Search for the cell housing the specified text and yield its (x, y) center coordinate. 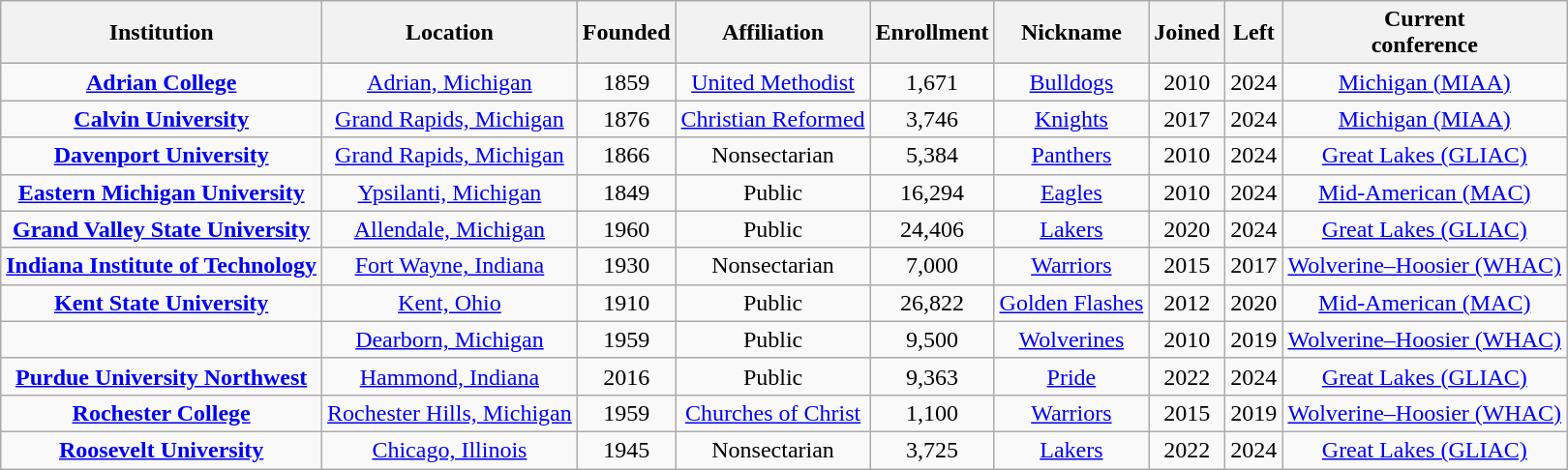
United Methodist (772, 82)
Allendale, Michigan (450, 229)
Founded (626, 33)
Kent State University (162, 303)
26,822 (932, 303)
24,406 (932, 229)
Rochester Hills, Michigan (450, 413)
Indiana Institute of Technology (162, 266)
Enrollment (932, 33)
Purdue University Northwest (162, 376)
1,100 (932, 413)
9,500 (932, 339)
Grand Valley State University (162, 229)
1960 (626, 229)
3,746 (932, 119)
2012 (1187, 303)
1930 (626, 266)
9,363 (932, 376)
Knights (1071, 119)
2016 (626, 376)
1876 (626, 119)
Calvin University (162, 119)
Wolverines (1071, 339)
Christian Reformed (772, 119)
1945 (626, 450)
3,725 (932, 450)
16,294 (932, 192)
Golden Flashes (1071, 303)
Left (1254, 33)
Dearborn, Michigan (450, 339)
Roosevelt University (162, 450)
Location (450, 33)
Nickname (1071, 33)
Institution (162, 33)
Adrian College (162, 82)
1,671 (932, 82)
Rochester College (162, 413)
Affiliation (772, 33)
Bulldogs (1071, 82)
Adrian, Michigan (450, 82)
Davenport University (162, 156)
Joined (1187, 33)
1849 (626, 192)
Pride (1071, 376)
Hammond, Indiana (450, 376)
Fort Wayne, Indiana (450, 266)
1859 (626, 82)
Panthers (1071, 156)
Chicago, Illinois (450, 450)
5,384 (932, 156)
Kent, Ohio (450, 303)
Currentconference (1425, 33)
Ypsilanti, Michigan (450, 192)
1866 (626, 156)
7,000 (932, 266)
1910 (626, 303)
Churches of Christ (772, 413)
Eagles (1071, 192)
Eastern Michigan University (162, 192)
